Search for the cell housing the specified text and yield its [x, y] center coordinate. 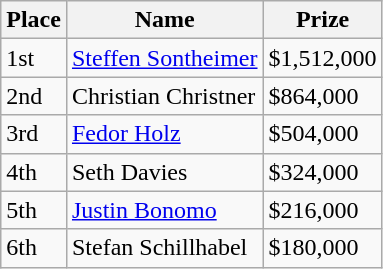
Stefan Schillhabel [164, 248]
1st [34, 58]
Name [164, 20]
3rd [34, 134]
$864,000 [322, 96]
Justin Bonomo [164, 210]
$180,000 [322, 248]
Seth Davies [164, 172]
$216,000 [322, 210]
2nd [34, 96]
Christian Christner [164, 96]
Place [34, 20]
$1,512,000 [322, 58]
$504,000 [322, 134]
6th [34, 248]
Fedor Holz [164, 134]
Steffen Sontheimer [164, 58]
$324,000 [322, 172]
5th [34, 210]
Prize [322, 20]
4th [34, 172]
